From the cell containing the given text, extract its center point as [X, Y] coordinate. 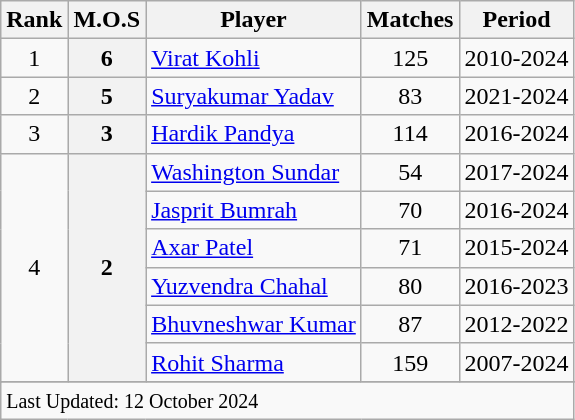
Hardik Pandya [254, 134]
Last Updated: 12 October 2024 [288, 400]
Player [254, 20]
125 [410, 58]
2016-2023 [516, 286]
4 [34, 267]
Jasprit Bumrah [254, 210]
6 [107, 58]
Rank [34, 20]
159 [410, 362]
114 [410, 134]
87 [410, 324]
2010-2024 [516, 58]
Suryakumar Yadav [254, 96]
2015-2024 [516, 248]
Period [516, 20]
Bhuvneshwar Kumar [254, 324]
54 [410, 172]
Axar Patel [254, 248]
M.O.S [107, 20]
Virat Kohli [254, 58]
70 [410, 210]
Matches [410, 20]
83 [410, 96]
80 [410, 286]
2021-2024 [516, 96]
5 [107, 96]
2017-2024 [516, 172]
Yuzvendra Chahal [254, 286]
2007-2024 [516, 362]
71 [410, 248]
1 [34, 58]
Rohit Sharma [254, 362]
2012-2022 [516, 324]
Washington Sundar [254, 172]
